Find where the given text appears and provide that cell's center as [x, y] coordinate. 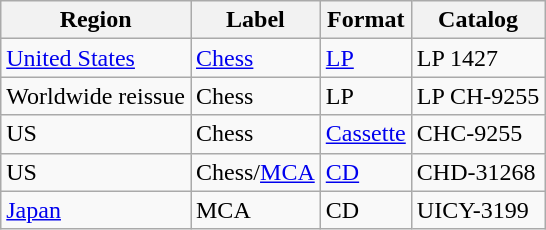
CHC-9255 [478, 134]
MCA [255, 210]
Worldwide reissue [96, 96]
CHD-31268 [478, 172]
Chess/MCA [255, 172]
UICY-3199 [478, 210]
United States [96, 58]
Format [366, 20]
Catalog [478, 20]
Cassette [366, 134]
Japan [96, 210]
Region [96, 20]
LP 1427 [478, 58]
Label [255, 20]
LP CH-9255 [478, 96]
